Output the [x, y] coordinate of the center of the cell containing the given text.  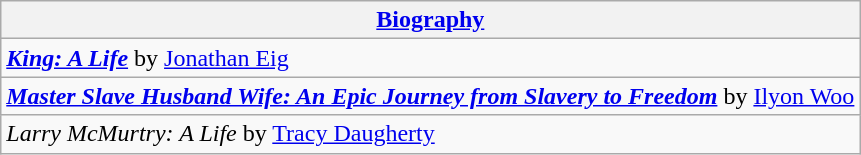
King: A Life by Jonathan Eig [430, 58]
Master Slave Husband Wife: An Epic Journey from Slavery to Freedom by Ilyon Woo [430, 96]
Larry McMurtry: A Life by Tracy Daugherty [430, 134]
Biography [430, 20]
